Search for the cell housing the specified text and yield its [X, Y] center coordinate. 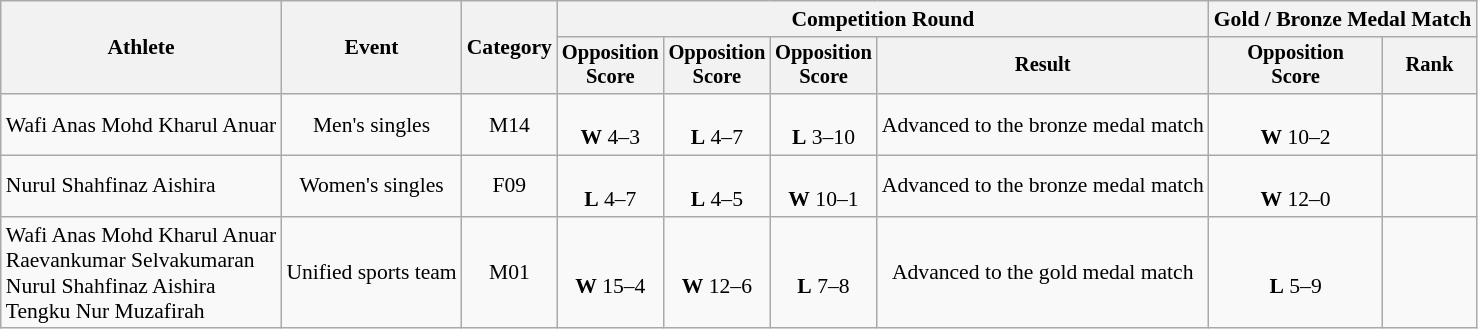
Wafi Anas Mohd Kharul AnuarRaevankumar SelvakumaranNurul Shahfinaz AishiraTengku Nur Muzafirah [142, 273]
W 15–4 [610, 273]
Athlete [142, 48]
W 10–2 [1296, 124]
Event [371, 48]
W 12–6 [718, 273]
L 7–8 [824, 273]
M14 [510, 124]
F09 [510, 186]
Nurul Shahfinaz Aishira [142, 186]
L 5–9 [1296, 273]
W 4–3 [610, 124]
Rank [1429, 66]
Competition Round [883, 19]
Result [1043, 66]
Gold / Bronze Medal Match [1343, 19]
Women's singles [371, 186]
L 3–10 [824, 124]
L 4–5 [718, 186]
Wafi Anas Mohd Kharul Anuar [142, 124]
M01 [510, 273]
Unified sports team [371, 273]
Category [510, 48]
Advanced to the gold medal match [1043, 273]
W 10–1 [824, 186]
W 12–0 [1296, 186]
Men's singles [371, 124]
